Capture the cell that displays the provided text and extract its (X, Y) central coordinate. 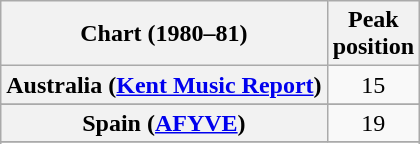
Spain (AFYVE) (164, 123)
19 (373, 123)
15 (373, 85)
Peakposition (373, 34)
Chart (1980–81) (164, 34)
Australia (Kent Music Report) (164, 85)
